Return [X, Y] of the center of cell containing provided text 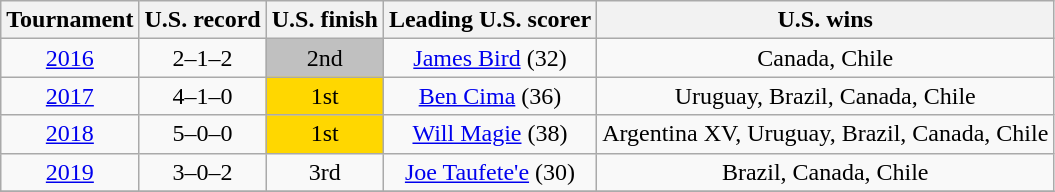
Will Magie (38) [490, 134]
2017 [70, 96]
Ben Cima (36) [490, 96]
2018 [70, 134]
U.S. wins [826, 20]
Tournament [70, 20]
James Bird (32) [490, 58]
4–1–0 [202, 96]
2–1–2 [202, 58]
3rd [324, 172]
2016 [70, 58]
Leading U.S. scorer [490, 20]
2nd [324, 58]
5–0–0 [202, 134]
Canada, Chile [826, 58]
Joe Taufete'e (30) [490, 172]
2019 [70, 172]
Uruguay, Brazil, Canada, Chile [826, 96]
U.S. record [202, 20]
Brazil, Canada, Chile [826, 172]
U.S. finish [324, 20]
Argentina XV, Uruguay, Brazil, Canada, Chile [826, 134]
3–0–2 [202, 172]
